Determine the [X, Y] coordinate at the center of the cell enclosing the given text.  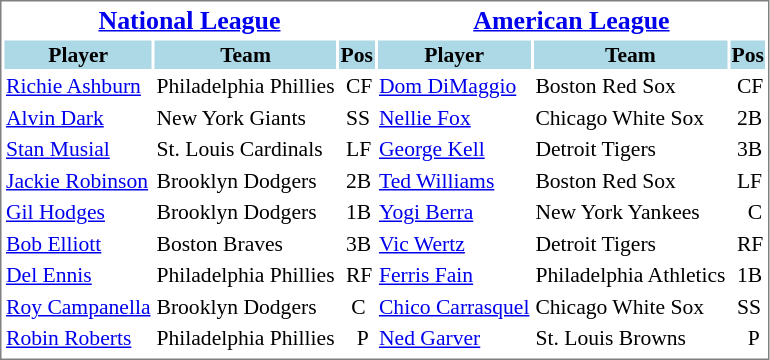
George Kell [454, 149]
Ned Garver [454, 338]
Nellie Fox [454, 118]
Richie Ashburn [78, 86]
Boston Braves [246, 244]
St. Louis Cardinals [246, 149]
Yogi Berra [454, 212]
New York Giants [246, 118]
Roy Campanella [78, 306]
St. Louis Browns [630, 338]
Robin Roberts [78, 338]
New York Yankees [630, 212]
National League [189, 20]
Jackie Robinson [78, 180]
Del Ennis [78, 275]
Vic Wertz [454, 244]
Bob Elliott [78, 244]
Dom DiMaggio [454, 86]
Chico Carrasquel [454, 306]
Ferris Fain [454, 275]
American League [571, 20]
Stan Musial [78, 149]
Philadelphia Athletics [630, 275]
Gil Hodges [78, 212]
Ted Williams [454, 180]
Alvin Dark [78, 118]
